Capture the cell that displays the provided text and extract its (x, y) central coordinate. 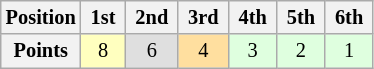
3rd (203, 17)
5th (301, 17)
Position (41, 17)
Points (41, 51)
4th (253, 17)
6th (349, 17)
6 (152, 51)
1 (349, 51)
4 (203, 51)
8 (104, 51)
2 (301, 51)
1st (104, 17)
3 (253, 51)
2nd (152, 17)
